Capture the cell that displays the provided text and extract its (X, Y) central coordinate. 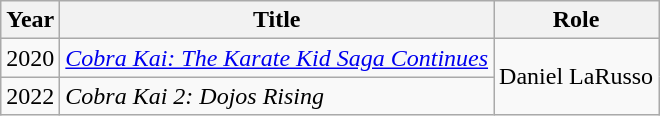
Title (277, 20)
2022 (30, 96)
Cobra Kai 2: Dojos Rising (277, 96)
2020 (30, 58)
Year (30, 20)
Cobra Kai: The Karate Kid Saga Continues (277, 58)
Role (576, 20)
Daniel LaRusso (576, 77)
